Extract the (x, y) coordinate from the center of the cell holding the provided text.  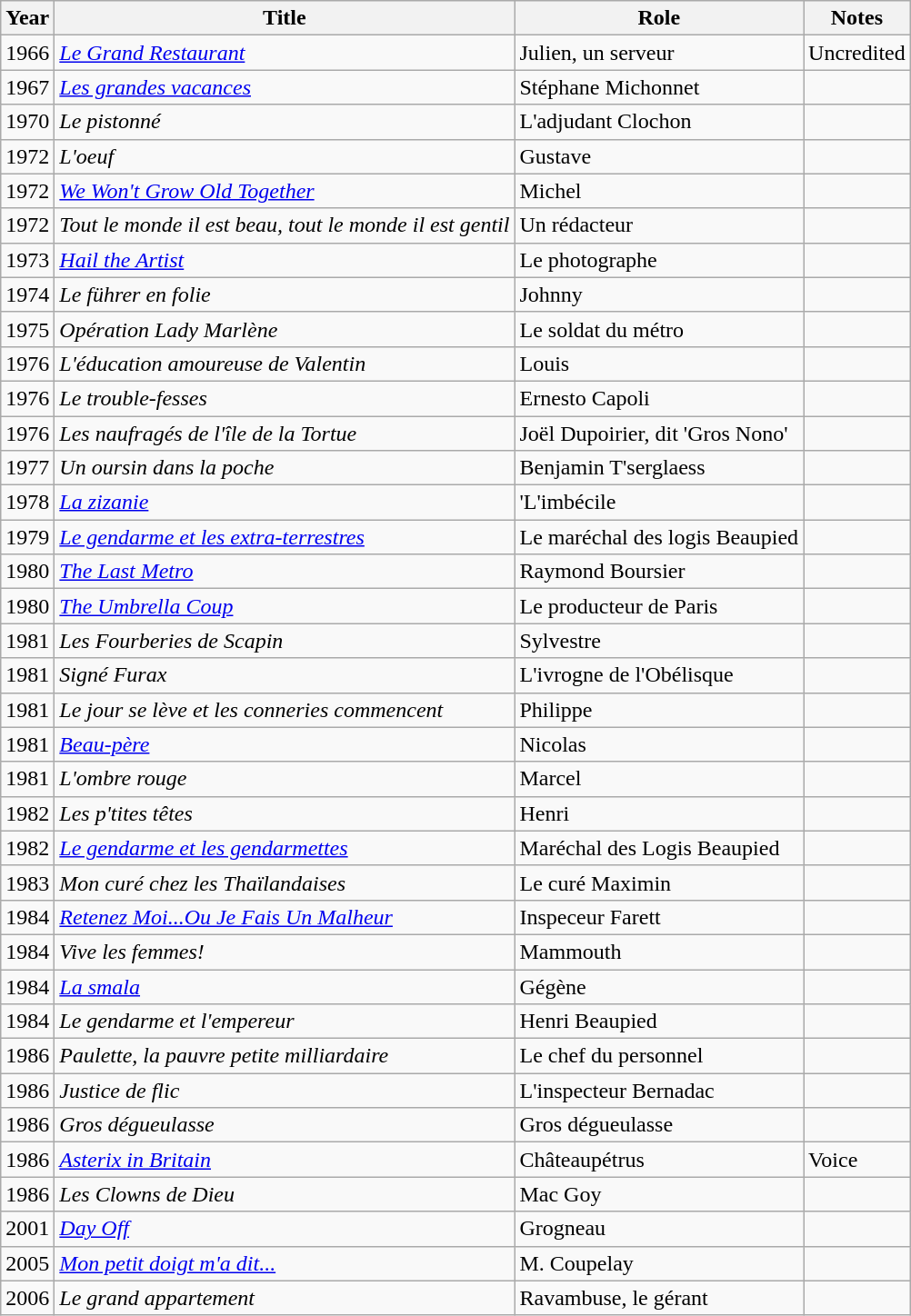
Julien, un serveur (659, 53)
Un rédacteur (659, 225)
The Umbrella Coup (285, 606)
1983 (27, 882)
Opération Lady Marlène (285, 329)
1970 (27, 122)
Nicolas (659, 744)
Notes (857, 18)
Asterix in Britain (285, 1160)
Ernesto Capoli (659, 398)
Mac Goy (659, 1194)
L'oeuf (285, 156)
Le producteur de Paris (659, 606)
Le soldat du métro (659, 329)
L'inspecteur Bernadac (659, 1091)
Day Off (285, 1229)
L'éducation amoureuse de Valentin (285, 364)
We Won't Grow Old Together (285, 191)
Le Grand Restaurant (285, 53)
Vive les femmes! (285, 952)
Les naufragés de l'île de la Tortue (285, 434)
Justice de flic (285, 1091)
Le curé Maximin (659, 882)
Un oursin dans la poche (285, 468)
Le führer en folie (285, 294)
1979 (27, 537)
Le gendarme et l'empereur (285, 1022)
Gustave (659, 156)
Tout le monde il est beau, tout le monde il est gentil (285, 225)
Uncredited (857, 53)
Hail the Artist (285, 260)
1973 (27, 260)
Ravambuse, le gérant (659, 1298)
Stéphane Michonnet (659, 87)
Voice (857, 1160)
Gégène (659, 986)
1975 (27, 329)
Le photographe (659, 260)
L'ombre rouge (285, 779)
Title (285, 18)
1966 (27, 53)
Les Fourberies de Scapin (285, 641)
2006 (27, 1298)
Paulette, la pauvre petite milliardaire (285, 1056)
Châteaupétrus (659, 1160)
L'ivrogne de l'Obélisque (659, 675)
Benjamin T'serglaess (659, 468)
Marcel (659, 779)
Les p'tites têtes (285, 813)
Retenez Moi...Ou Je Fais Un Malheur (285, 917)
Les grandes vacances (285, 87)
Michel (659, 191)
M. Coupelay (659, 1263)
Le chef du personnel (659, 1056)
2001 (27, 1229)
Maréchal des Logis Beaupied (659, 848)
Henri Beaupied (659, 1022)
La zizanie (285, 503)
Le pistonné (285, 122)
Henri (659, 813)
Johnny (659, 294)
Grogneau (659, 1229)
Le grand appartement (285, 1298)
Le maréchal des logis Beaupied (659, 537)
Raymond Boursier (659, 572)
1967 (27, 87)
Beau-père (285, 744)
'L'imbécile (659, 503)
Joël Dupoirier, dit 'Gros Nono' (659, 434)
L'adjudant Clochon (659, 122)
Signé Furax (285, 675)
Mammouth (659, 952)
The Last Metro (285, 572)
Role (659, 18)
Le jour se lève et les conneries commencent (285, 710)
Inspeceur Farett (659, 917)
Les Clowns de Dieu (285, 1194)
2005 (27, 1263)
La smala (285, 986)
Mon petit doigt m'a dit... (285, 1263)
Le gendarme et les extra-terrestres (285, 537)
1974 (27, 294)
Philippe (659, 710)
Louis (659, 364)
Mon curé chez les Thaïlandaises (285, 882)
Le trouble-fesses (285, 398)
1977 (27, 468)
1978 (27, 503)
Le gendarme et les gendarmettes (285, 848)
Year (27, 18)
Sylvestre (659, 641)
